Scan for the cell matching the given text and deliver its [x, y] coordinate at center. 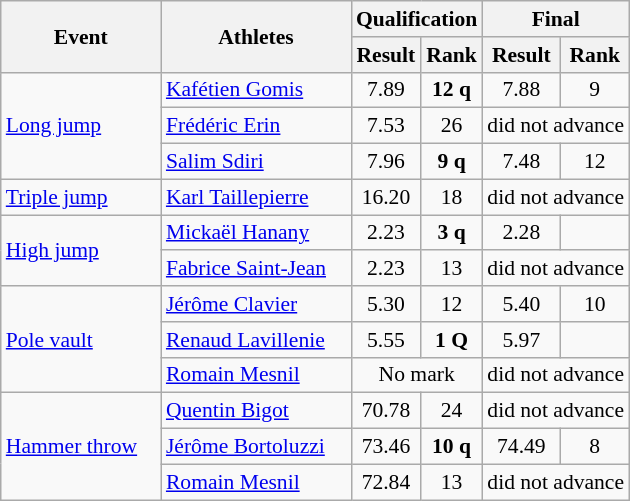
7.88 [521, 90]
Hammer throw [81, 446]
10 [594, 304]
12 q [452, 90]
74.49 [521, 447]
Renaud Lavillenie [256, 340]
Fabrice Saint-Jean [256, 269]
Karl Taillepierre [256, 197]
16.20 [386, 197]
26 [452, 126]
Kafétien Gomis [256, 90]
High jump [81, 250]
7.96 [386, 162]
7.89 [386, 90]
Final [556, 19]
9 q [452, 162]
Event [81, 36]
3 q [452, 233]
7.53 [386, 126]
Pole vault [81, 340]
Salim Sdiri [256, 162]
5.97 [521, 340]
Long jump [81, 126]
5.40 [521, 304]
Mickaël Hanany [256, 233]
8 [594, 447]
Athletes [256, 36]
7.48 [521, 162]
2.28 [521, 233]
Jérôme Clavier [256, 304]
Frédéric Erin [256, 126]
24 [452, 411]
Quentin Bigot [256, 411]
Jérôme Bortoluzzi [256, 447]
72.84 [386, 482]
73.46 [386, 447]
5.30 [386, 304]
No mark [416, 375]
70.78 [386, 411]
Qualification [416, 19]
9 [594, 90]
18 [452, 197]
10 q [452, 447]
1 Q [452, 340]
Triple jump [81, 197]
5.55 [386, 340]
